Return (x, y) of the center of cell containing provided text 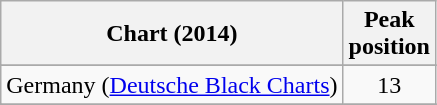
Peakposition (389, 34)
Chart (2014) (172, 34)
13 (389, 85)
Germany (Deutsche Black Charts) (172, 85)
